From the cell containing the given text, extract its center point as (X, Y) coordinate. 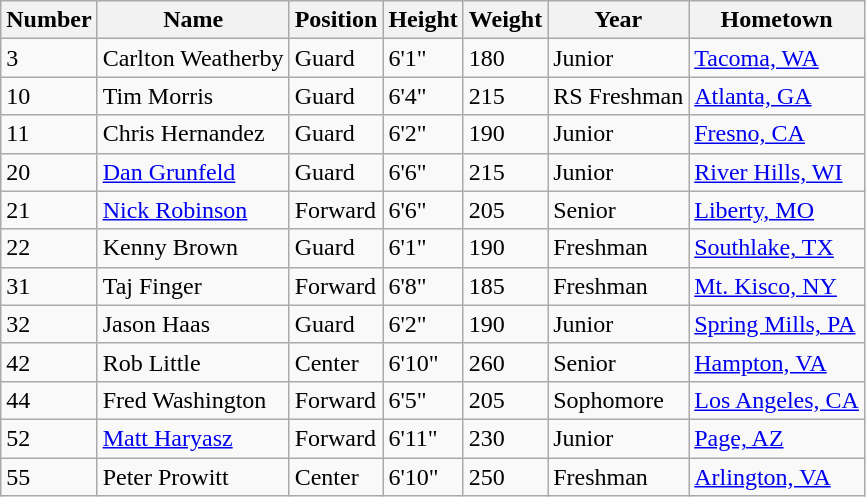
6'11" (423, 438)
Sophomore (618, 400)
10 (49, 96)
Southlake, TX (777, 248)
RS Freshman (618, 96)
Nick Robinson (193, 210)
Rob Little (193, 362)
Position (336, 20)
Weight (505, 20)
Number (49, 20)
Los Angeles, CA (777, 400)
Fresno, CA (777, 134)
32 (49, 324)
Hampton, VA (777, 362)
6'5" (423, 400)
Atlanta, GA (777, 96)
20 (49, 172)
6'8" (423, 286)
180 (505, 58)
Liberty, MO (777, 210)
250 (505, 477)
42 (49, 362)
Mt. Kisco, NY (777, 286)
Kenny Brown (193, 248)
230 (505, 438)
Fred Washington (193, 400)
Peter Prowitt (193, 477)
Hometown (777, 20)
Jason Haas (193, 324)
11 (49, 134)
31 (49, 286)
Spring Mills, PA (777, 324)
Carlton Weatherby (193, 58)
22 (49, 248)
185 (505, 286)
52 (49, 438)
21 (49, 210)
55 (49, 477)
44 (49, 400)
Taj Finger (193, 286)
6'4" (423, 96)
River Hills, WI (777, 172)
Page, AZ (777, 438)
Tim Morris (193, 96)
Matt Haryasz (193, 438)
Year (618, 20)
3 (49, 58)
Arlington, VA (777, 477)
Height (423, 20)
Dan Grunfeld (193, 172)
Name (193, 20)
Tacoma, WA (777, 58)
Chris Hernandez (193, 134)
260 (505, 362)
